Locate the cell with the specified text and output its (x, y) center coordinate. 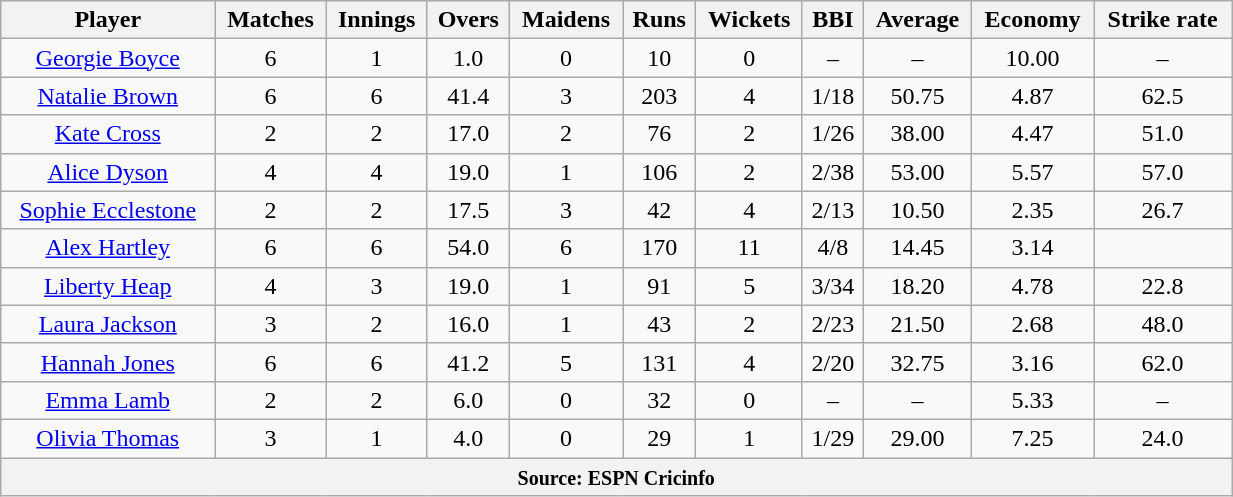
170 (660, 248)
Maidens (566, 20)
10 (660, 58)
29.00 (918, 438)
41.4 (468, 96)
Source: ESPN Cricinfo (616, 477)
Hannah Jones (108, 362)
29 (660, 438)
50.75 (918, 96)
1/29 (832, 438)
Kate Cross (108, 134)
2/38 (832, 172)
Economy (1032, 20)
4.78 (1032, 286)
106 (660, 172)
Olivia Thomas (108, 438)
Natalie Brown (108, 96)
BBI (832, 20)
2/20 (832, 362)
51.0 (1163, 134)
Player (108, 20)
2/13 (832, 210)
3.14 (1032, 248)
22.8 (1163, 286)
32 (660, 400)
Sophie Ecclestone (108, 210)
18.20 (918, 286)
10.50 (918, 210)
203 (660, 96)
2.68 (1032, 324)
Emma Lamb (108, 400)
Strike rate (1163, 20)
54.0 (468, 248)
4.47 (1032, 134)
53.00 (918, 172)
Overs (468, 20)
Innings (376, 20)
Runs (660, 20)
131 (660, 362)
2.35 (1032, 210)
Matches (270, 20)
43 (660, 324)
91 (660, 286)
5.57 (1032, 172)
6.0 (468, 400)
48.0 (1163, 324)
4.87 (1032, 96)
5.33 (1032, 400)
16.0 (468, 324)
21.50 (918, 324)
76 (660, 134)
Georgie Boyce (108, 58)
38.00 (918, 134)
4.0 (468, 438)
10.00 (1032, 58)
Alex Hartley (108, 248)
26.7 (1163, 210)
Wickets (749, 20)
Laura Jackson (108, 324)
3.16 (1032, 362)
1/26 (832, 134)
2/23 (832, 324)
42 (660, 210)
62.0 (1163, 362)
14.45 (918, 248)
11 (749, 248)
Average (918, 20)
Liberty Heap (108, 286)
Alice Dyson (108, 172)
62.5 (1163, 96)
4/8 (832, 248)
57.0 (1163, 172)
3/34 (832, 286)
32.75 (918, 362)
17.0 (468, 134)
1/18 (832, 96)
41.2 (468, 362)
17.5 (468, 210)
1.0 (468, 58)
7.25 (1032, 438)
24.0 (1163, 438)
